Determine the (x, y) coordinate at the center of the cell enclosing the given text.  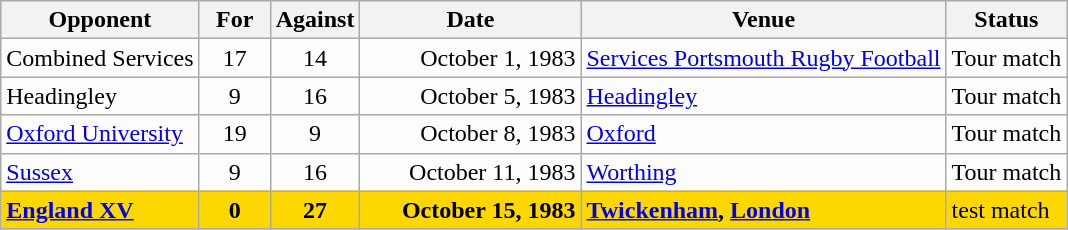
Opponent (100, 20)
Oxford (764, 134)
test match (1006, 210)
October 8, 1983 (470, 134)
Status (1006, 20)
October 15, 1983 (470, 210)
Services Portsmouth Rugby Football (764, 58)
October 5, 1983 (470, 96)
14 (315, 58)
Against (315, 20)
Combined Services (100, 58)
England XV (100, 210)
October 11, 1983 (470, 172)
Oxford University (100, 134)
Worthing (764, 172)
For (234, 20)
17 (234, 58)
0 (234, 210)
27 (315, 210)
Sussex (100, 172)
October 1, 1983 (470, 58)
Date (470, 20)
19 (234, 134)
Venue (764, 20)
Twickenham, London (764, 210)
